Provide the [X, Y] coordinate of the cell's center where the given text is located.  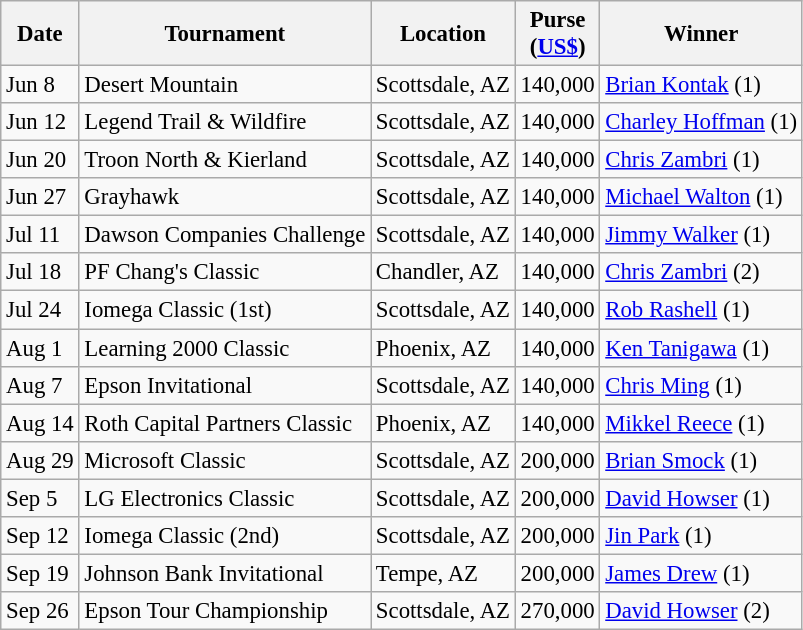
David Howser (1) [702, 498]
Dawson Companies Challenge [225, 235]
Mikkel Reece (1) [702, 423]
Sep 5 [40, 498]
Microsoft Classic [225, 460]
Brian Kontak (1) [702, 85]
Ken Tanigawa (1) [702, 348]
Jul 24 [40, 310]
Jun 20 [40, 160]
Location [444, 34]
Jimmy Walker (1) [702, 235]
Michael Walton (1) [702, 197]
Date [40, 34]
Aug 29 [40, 460]
Learning 2000 Classic [225, 348]
Chris Zambri (2) [702, 273]
Johnson Bank Invitational [225, 573]
Rob Rashell (1) [702, 310]
Jul 11 [40, 235]
David Howser (2) [702, 611]
Iomega Classic (1st) [225, 310]
Charley Hoffman (1) [702, 122]
LG Electronics Classic [225, 498]
Troon North & Kierland [225, 160]
Brian Smock (1) [702, 460]
Jul 18 [40, 273]
Sep 26 [40, 611]
Aug 1 [40, 348]
Jin Park (1) [702, 536]
Sep 12 [40, 536]
Jun 27 [40, 197]
Iomega Classic (2nd) [225, 536]
Grayhawk [225, 197]
Sep 19 [40, 573]
Chris Ming (1) [702, 385]
Chandler, AZ [444, 273]
270,000 [558, 611]
Epson Invitational [225, 385]
Jun 12 [40, 122]
Aug 14 [40, 423]
Aug 7 [40, 385]
Purse(US$) [558, 34]
Chris Zambri (1) [702, 160]
Roth Capital Partners Classic [225, 423]
Winner [702, 34]
James Drew (1) [702, 573]
Desert Mountain [225, 85]
PF Chang's Classic [225, 273]
Epson Tour Championship [225, 611]
Jun 8 [40, 85]
Tempe, AZ [444, 573]
Legend Trail & Wildfire [225, 122]
Tournament [225, 34]
